Identify which cell holds the provided text, then report its [X, Y] central coordinate. 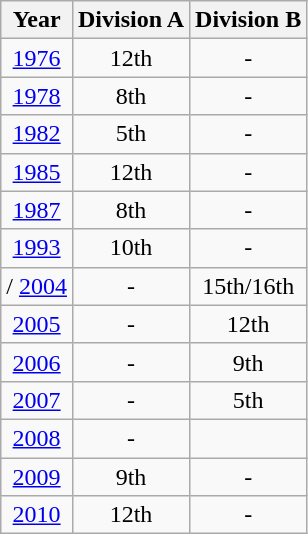
1993 [37, 248]
2010 [37, 515]
1978 [37, 96]
2007 [37, 400]
1982 [37, 134]
2006 [37, 362]
1987 [37, 210]
Year [37, 20]
Division B [248, 20]
2009 [37, 477]
1976 [37, 58]
1985 [37, 172]
Division A [130, 20]
15th/16th [248, 286]
10th [130, 248]
/ 2004 [37, 286]
2008 [37, 438]
2005 [37, 324]
